Return the (x, y) coordinate for the center point of the cell that contains the specified text.  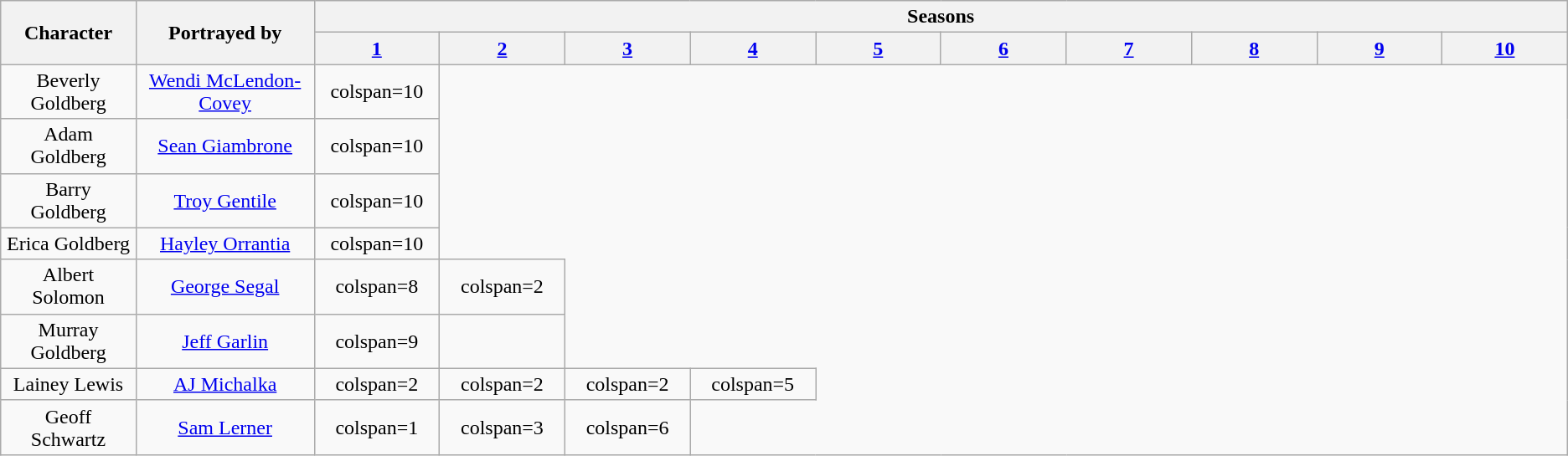
AJ Michalka (224, 384)
2 (503, 49)
1 (377, 49)
9 (1380, 49)
Character (69, 33)
colspan=9 (377, 341)
Beverly Goldberg (69, 92)
Sam Lerner (224, 427)
7 (1129, 49)
colspan=8 (377, 286)
colspan=1 (377, 427)
colspan=5 (753, 384)
Geoff Schwartz (69, 427)
Jeff Garlin (224, 341)
George Segal (224, 286)
Seasons (941, 17)
4 (753, 49)
8 (1254, 49)
Hayley Orrantia (224, 243)
10 (1505, 49)
Troy Gentile (224, 201)
Barry Goldberg (69, 201)
Sean Giambrone (224, 146)
Murray Goldberg (69, 341)
Adam Goldberg (69, 146)
Erica Goldberg (69, 243)
5 (879, 49)
Lainey Lewis (69, 384)
colspan=3 (503, 427)
6 (1003, 49)
Albert Solomon (69, 286)
Portrayed by (224, 33)
colspan=6 (627, 427)
3 (627, 49)
Wendi McLendon-Covey (224, 92)
